Pinpoint the cell where the given text exists, returning its (X, Y) midpoint coordinate. 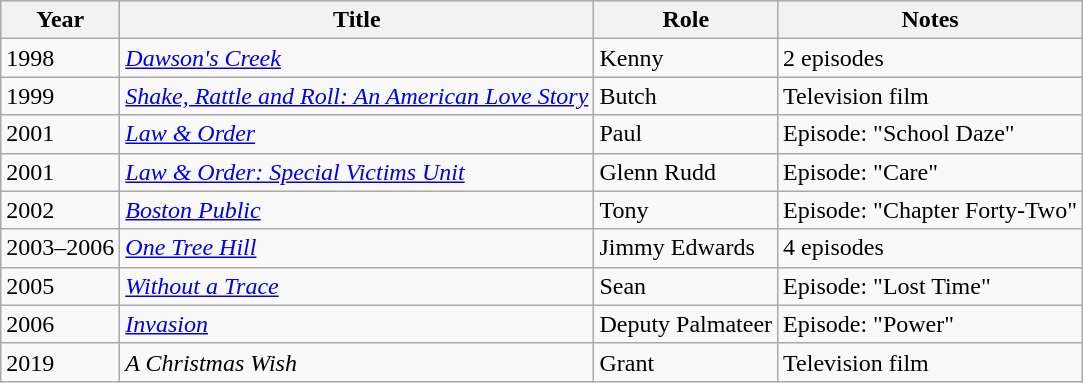
A Christmas Wish (357, 362)
2019 (60, 362)
Without a Trace (357, 286)
Glenn Rudd (686, 172)
Title (357, 20)
2002 (60, 210)
Episode: "School Daze" (930, 134)
Boston Public (357, 210)
Paul (686, 134)
2 episodes (930, 58)
One Tree Hill (357, 248)
Year (60, 20)
Role (686, 20)
Tony (686, 210)
Notes (930, 20)
Invasion (357, 324)
Sean (686, 286)
Kenny (686, 58)
Deputy Palmateer (686, 324)
Jimmy Edwards (686, 248)
Episode: "Chapter Forty-Two" (930, 210)
4 episodes (930, 248)
2006 (60, 324)
1999 (60, 96)
Episode: "Lost Time" (930, 286)
Law & Order: Special Victims Unit (357, 172)
2005 (60, 286)
Butch (686, 96)
Shake, Rattle and Roll: An American Love Story (357, 96)
2003–2006 (60, 248)
Episode: "Care" (930, 172)
Law & Order (357, 134)
1998 (60, 58)
Grant (686, 362)
Episode: "Power" (930, 324)
Dawson's Creek (357, 58)
